From the cell containing the given text, extract its center point as [x, y] coordinate. 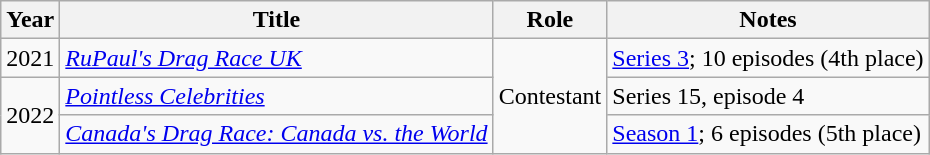
Contestant [550, 96]
2022 [30, 115]
Canada's Drag Race: Canada vs. the World [276, 134]
2021 [30, 58]
Year [30, 20]
Season 1; 6 episodes (5th place) [768, 134]
Role [550, 20]
Series 3; 10 episodes (4th place) [768, 58]
Notes [768, 20]
Series 15, episode 4 [768, 96]
RuPaul's Drag Race UK [276, 58]
Pointless Celebrities [276, 96]
Title [276, 20]
